Search for the cell housing the specified text and yield its [X, Y] center coordinate. 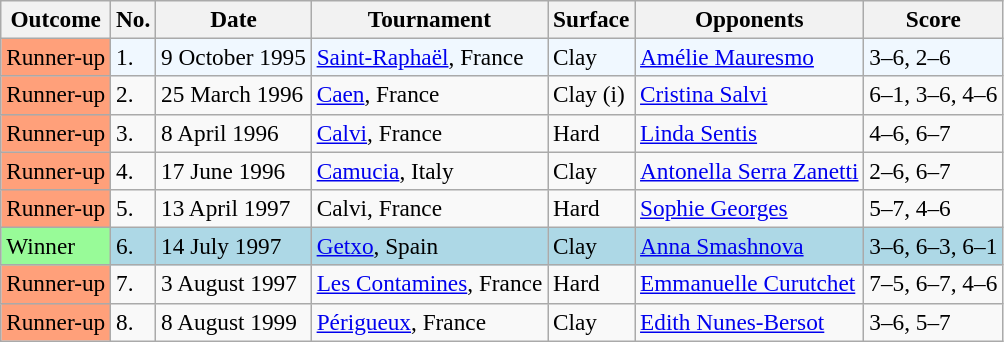
Saint-Raphaël, France [429, 57]
Outcome [56, 19]
Opponents [750, 19]
13 April 1997 [234, 208]
4. [134, 170]
Getxo, Spain [429, 246]
6. [134, 246]
Caen, France [429, 95]
8 April 1996 [234, 133]
Antonella Serra Zanetti [750, 170]
8 August 1999 [234, 322]
Les Contamines, France [429, 284]
2. [134, 95]
Clay (i) [592, 95]
3–6, 2–6 [934, 57]
Amélie Mauresmo [750, 57]
5. [134, 208]
14 July 1997 [234, 246]
Camucia, Italy [429, 170]
No. [134, 19]
7. [134, 284]
3–6, 6–3, 6–1 [934, 246]
17 June 1996 [234, 170]
Tournament [429, 19]
Périgueux, France [429, 322]
3 August 1997 [234, 284]
8. [134, 322]
Anna Smashnova [750, 246]
Date [234, 19]
Winner [56, 246]
5–7, 4–6 [934, 208]
2–6, 6–7 [934, 170]
3. [134, 133]
7–5, 6–7, 4–6 [934, 284]
Score [934, 19]
9 October 1995 [234, 57]
6–1, 3–6, 4–6 [934, 95]
1. [134, 57]
25 March 1996 [234, 95]
Edith Nunes-Bersot [750, 322]
4–6, 6–7 [934, 133]
Linda Sentis [750, 133]
3–6, 5–7 [934, 322]
Emmanuelle Curutchet [750, 284]
Surface [592, 19]
Cristina Salvi [750, 95]
Sophie Georges [750, 208]
